Find where the given text appears and provide that cell's center as [X, Y] coordinate. 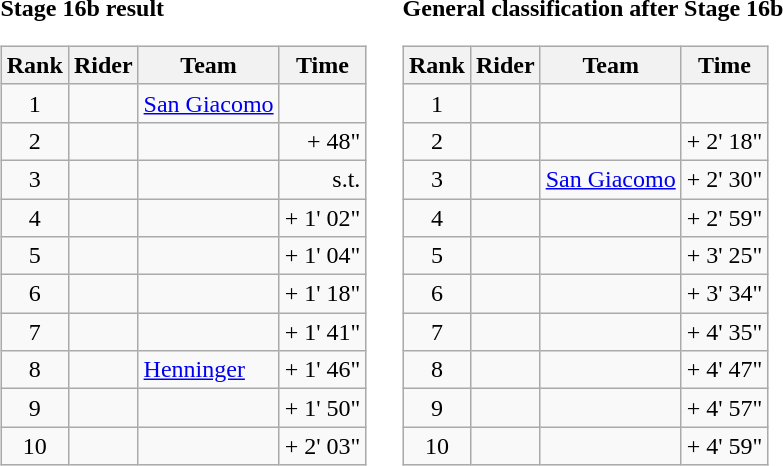
+ 1' 02" [322, 217]
+ 4' 47" [724, 370]
+ 48" [322, 141]
+ 2' 30" [724, 179]
+ 3' 25" [724, 256]
+ 3' 34" [724, 294]
+ 4' 59" [724, 446]
+ 1' 46" [322, 370]
s.t. [322, 179]
+ 1' 41" [322, 332]
+ 4' 57" [724, 408]
+ 1' 50" [322, 408]
+ 2' 59" [724, 217]
+ 4' 35" [724, 332]
+ 2' 18" [724, 141]
+ 1' 18" [322, 294]
Henninger [208, 370]
+ 1' 04" [322, 256]
+ 2' 03" [322, 446]
